For the text-containing cell, return its midpoint in [x, y] coordinate format. 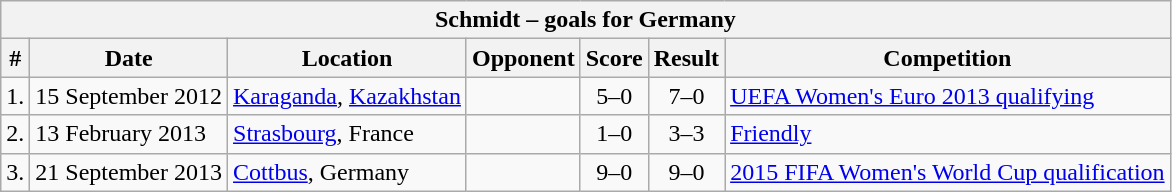
Location [348, 58]
2015 FIFA Women's World Cup qualification [948, 172]
Friendly [948, 134]
15 September 2012 [129, 96]
13 February 2013 [129, 134]
Score [614, 58]
# [16, 58]
7–0 [686, 96]
Schmidt – goals for Germany [586, 20]
Date [129, 58]
Strasbourg, France [348, 134]
1–0 [614, 134]
5–0 [614, 96]
3. [16, 172]
Competition [948, 58]
2. [16, 134]
Result [686, 58]
Opponent [523, 58]
21 September 2013 [129, 172]
Karaganda, Kazakhstan [348, 96]
1. [16, 96]
3–3 [686, 134]
Cottbus, Germany [348, 172]
UEFA Women's Euro 2013 qualifying [948, 96]
